Pinpoint the cell where the given text exists, returning its [x, y] midpoint coordinate. 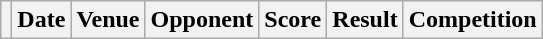
Venue [108, 20]
Competition [472, 20]
Score [293, 20]
Date [42, 20]
Opponent [202, 20]
Result [365, 20]
